Provide the (x, y) coordinate of the cell's center where the given text is located.  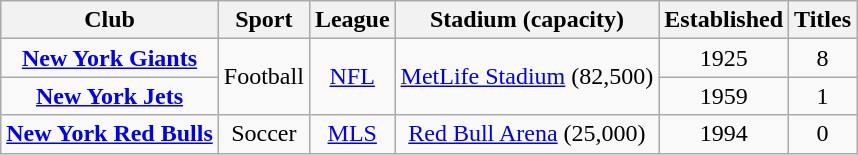
1959 (724, 96)
Club (110, 20)
8 (823, 58)
Soccer (264, 134)
NFL (352, 77)
1 (823, 96)
Titles (823, 20)
New York Giants (110, 58)
0 (823, 134)
Sport (264, 20)
Established (724, 20)
MetLife Stadium (82,500) (527, 77)
Football (264, 77)
New York Jets (110, 96)
League (352, 20)
1994 (724, 134)
New York Red Bulls (110, 134)
Red Bull Arena (25,000) (527, 134)
1925 (724, 58)
MLS (352, 134)
Stadium (capacity) (527, 20)
